Provide the (X, Y) coordinate of the cell's center where the given text is located.  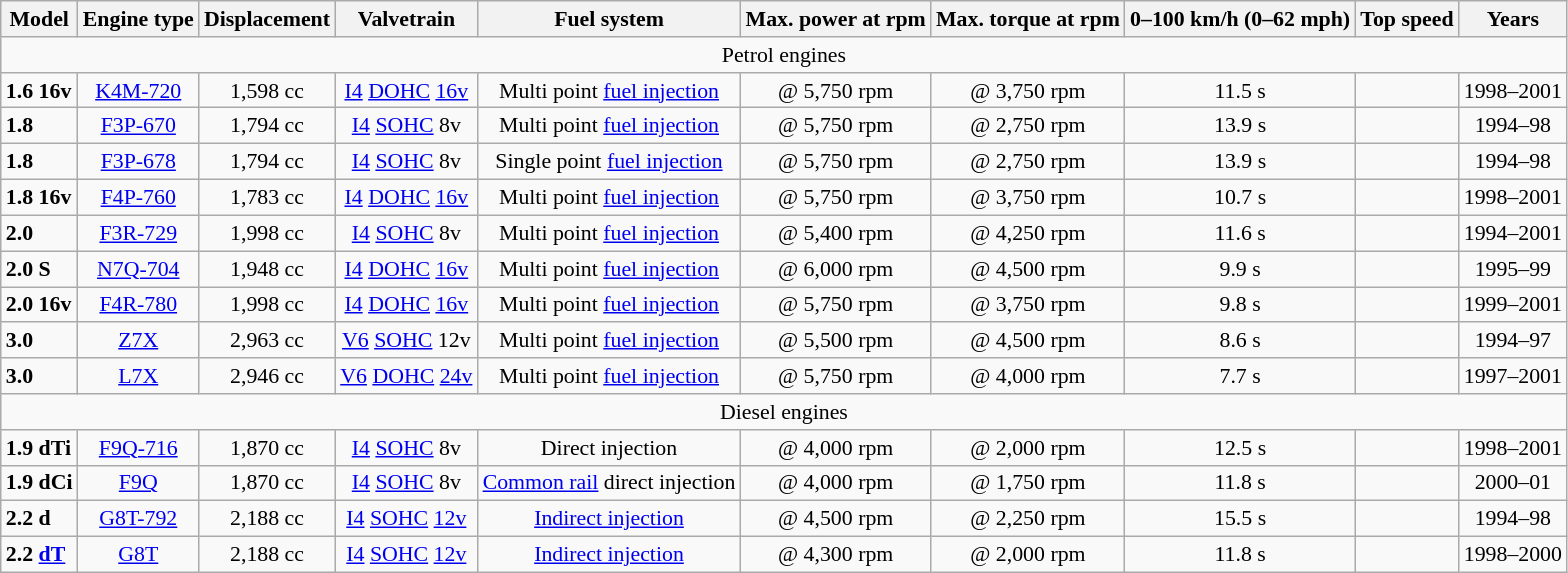
1995–99 (1513, 268)
8.6 s (1240, 340)
F9Q-716 (138, 447)
Fuel system (610, 18)
1998–2000 (1513, 554)
2.0 (40, 233)
2.0 S (40, 268)
2000–01 (1513, 483)
@ 4,300 rpm (835, 554)
2.2 dT (40, 554)
Top speed (1406, 18)
@ 1,750 rpm (1028, 483)
1997–2001 (1513, 375)
Diesel engines (784, 411)
Years (1513, 18)
Petrol engines (784, 54)
2,946 cc (267, 375)
F9Q (138, 483)
L7X (138, 375)
1994–2001 (1513, 233)
@ 5,500 rpm (835, 340)
F4R-780 (138, 304)
9.8 s (1240, 304)
V6 SOHC 12v (406, 340)
Direct injection (610, 447)
7.7 s (1240, 375)
12.5 s (1240, 447)
Displacement (267, 18)
Single point fuel injection (610, 161)
2.0 16v (40, 304)
F4P-760 (138, 197)
Engine type (138, 18)
Z7X (138, 340)
@ 2,250 rpm (1028, 518)
Max. power at rpm (835, 18)
15.5 s (1240, 518)
V6 DOHC 24v (406, 375)
N7Q-704 (138, 268)
10.7 s (1240, 197)
F3P-670 (138, 125)
9.9 s (1240, 268)
Max. torque at rpm (1028, 18)
11.5 s (1240, 90)
@ 6,000 rpm (835, 268)
@ 4,250 rpm (1028, 233)
1,948 cc (267, 268)
1999–2001 (1513, 304)
Valvetrain (406, 18)
G8T (138, 554)
2,963 cc (267, 340)
Common rail direct injection (610, 483)
1,598 cc (267, 90)
11.6 s (1240, 233)
K4M-720 (138, 90)
Model (40, 18)
0–100 km/h (0–62 mph) (1240, 18)
1.9 dCi (40, 483)
G8T-792 (138, 518)
F3P-678 (138, 161)
2.2 d (40, 518)
1.8 16v (40, 197)
@ 5,400 rpm (835, 233)
1994–97 (1513, 340)
1.9 dTi (40, 447)
1.6 16v (40, 90)
1,783 cc (267, 197)
F3R-729 (138, 233)
